Provide the (X, Y) coordinate of the cell's center where the given text is located.  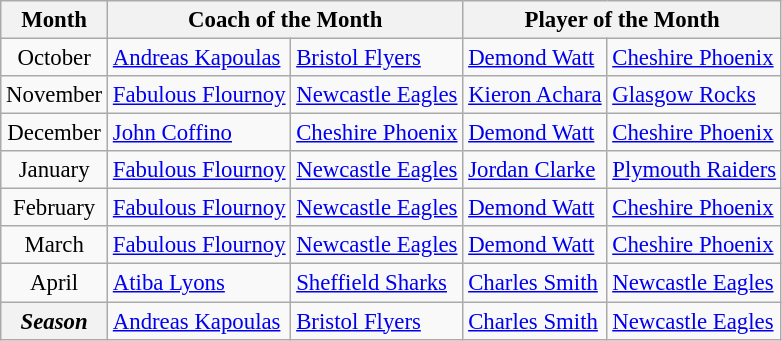
Month (54, 20)
April (54, 283)
Coach of the Month (286, 20)
November (54, 95)
Glasgow Rocks (694, 95)
Plymouth Raiders (694, 170)
March (54, 245)
Kieron Achara (535, 95)
Player of the Month (622, 20)
John Coffino (200, 133)
February (54, 208)
Season (54, 321)
Sheffield Sharks (377, 283)
January (54, 170)
Jordan Clarke (535, 170)
Atiba Lyons (200, 283)
December (54, 133)
October (54, 58)
